Extract the [X, Y] coordinate from the center of the cell holding the provided text.  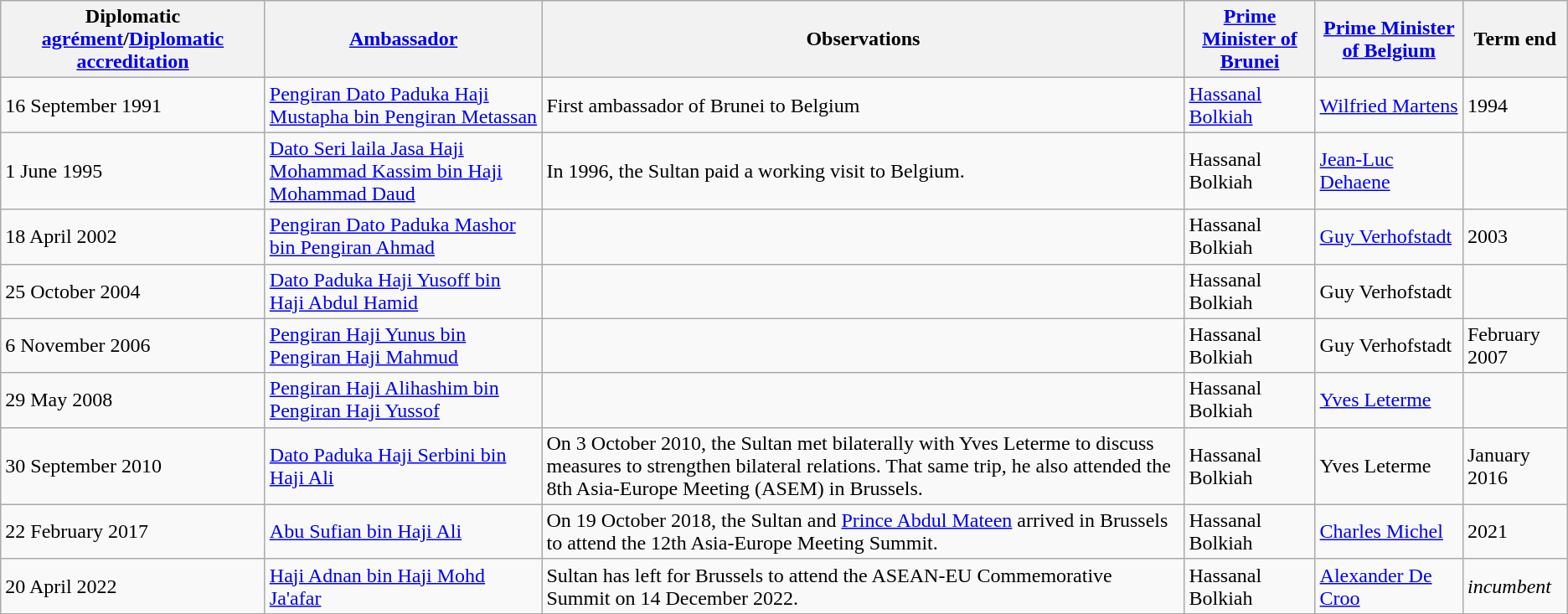
Pengiran Dato Paduka Haji Mustapha bin Pengiran Metassan [404, 106]
29 May 2008 [133, 400]
Dato Paduka Haji Serbini bin Haji Ali [404, 466]
Prime Minister of Brunei [1250, 39]
Sultan has left for Brussels to attend the ASEAN-EU Commemorative Summit on 14 December 2022. [863, 586]
January 2016 [1514, 466]
Observations [863, 39]
25 October 2004 [133, 292]
1 June 1995 [133, 171]
Diplomatic agrément/Diplomatic accreditation [133, 39]
16 September 1991 [133, 106]
2021 [1514, 531]
1994 [1514, 106]
Pengiran Haji Yunus bin Pengiran Haji Mahmud [404, 345]
Pengiran Haji Alihashim bin Pengiran Haji Yussof [404, 400]
Prime Minister of Belgium [1389, 39]
Pengiran Dato Paduka Mashor bin Pengiran Ahmad [404, 236]
Alexander De Croo [1389, 586]
incumbent [1514, 586]
Term end [1514, 39]
Dato Seri laila Jasa Haji Mohammad Kassim bin Haji Mohammad Daud [404, 171]
Wilfried Martens [1389, 106]
Abu Sufian bin Haji Ali [404, 531]
6 November 2006 [133, 345]
On 19 October 2018, the Sultan and Prince Abdul Mateen arrived in Brussels to attend the 12th Asia-Europe Meeting Summit. [863, 531]
First ambassador of Brunei to Belgium [863, 106]
18 April 2002 [133, 236]
2003 [1514, 236]
February 2007 [1514, 345]
Charles Michel [1389, 531]
30 September 2010 [133, 466]
Haji Adnan bin Haji Mohd Ja'afar [404, 586]
Ambassador [404, 39]
22 February 2017 [133, 531]
Jean-Luc Dehaene [1389, 171]
Dato Paduka Haji Yusoff bin Haji Abdul Hamid [404, 292]
In 1996, the Sultan paid a working visit to Belgium. [863, 171]
20 April 2022 [133, 586]
